Find where the given text appears and provide that cell's center as [x, y] coordinate. 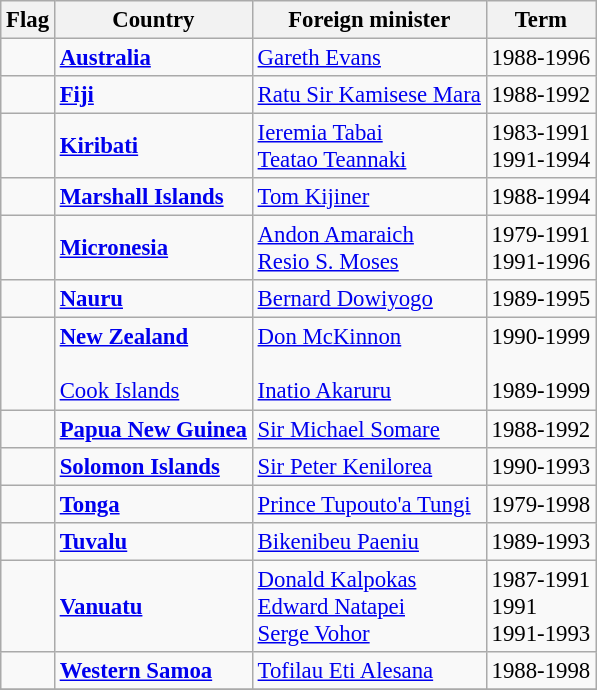
Flag [28, 20]
Solomon Islands [153, 466]
Andon AmaraichResio S. Moses [369, 248]
Prince Tupouto'a Tungi [369, 504]
Bernard Dowiyogo [369, 299]
1983-19911991-1994 [540, 146]
Foreign minister [369, 20]
Tonga [153, 504]
1987-199119911991-1993 [540, 606]
1989-1993 [540, 541]
Sir Peter Kenilorea [369, 466]
Ieremia TabaiTeatao Teannaki [369, 146]
Bikenibeu Paeniu [369, 541]
Gareth Evans [369, 58]
1990-1993 [540, 466]
1979-19911991-1996 [540, 248]
Term [540, 20]
Donald KalpokasEdward NatapeiSerge Vohor [369, 606]
Marshall Islands [153, 197]
Micronesia [153, 248]
1989-1995 [540, 299]
Tuvalu [153, 541]
1979-1998 [540, 504]
1988-1996 [540, 58]
1988-1998 [540, 671]
Don McKinnonInatio Akaruru [369, 364]
Tom Kijiner [369, 197]
Vanuatu [153, 606]
Nauru [153, 299]
Tofilau Eti Alesana [369, 671]
Fiji [153, 95]
1990-19991989-1999 [540, 364]
Australia [153, 58]
Sir Michael Somare [369, 429]
1988-1994 [540, 197]
Ratu Sir Kamisese Mara [369, 95]
New ZealandCook Islands [153, 364]
Western Samoa [153, 671]
Kiribati [153, 146]
Country [153, 20]
Papua New Guinea [153, 429]
